Scan for the cell matching the given text and deliver its (x, y) coordinate at center. 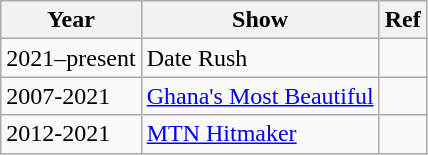
Ghana's Most Beautiful (260, 96)
Ref (402, 20)
Date Rush (260, 58)
2007-2021 (71, 96)
Year (71, 20)
MTN Hitmaker (260, 134)
Show (260, 20)
2012-2021 (71, 134)
2021–present (71, 58)
